Capture the cell that displays the provided text and extract its [x, y] central coordinate. 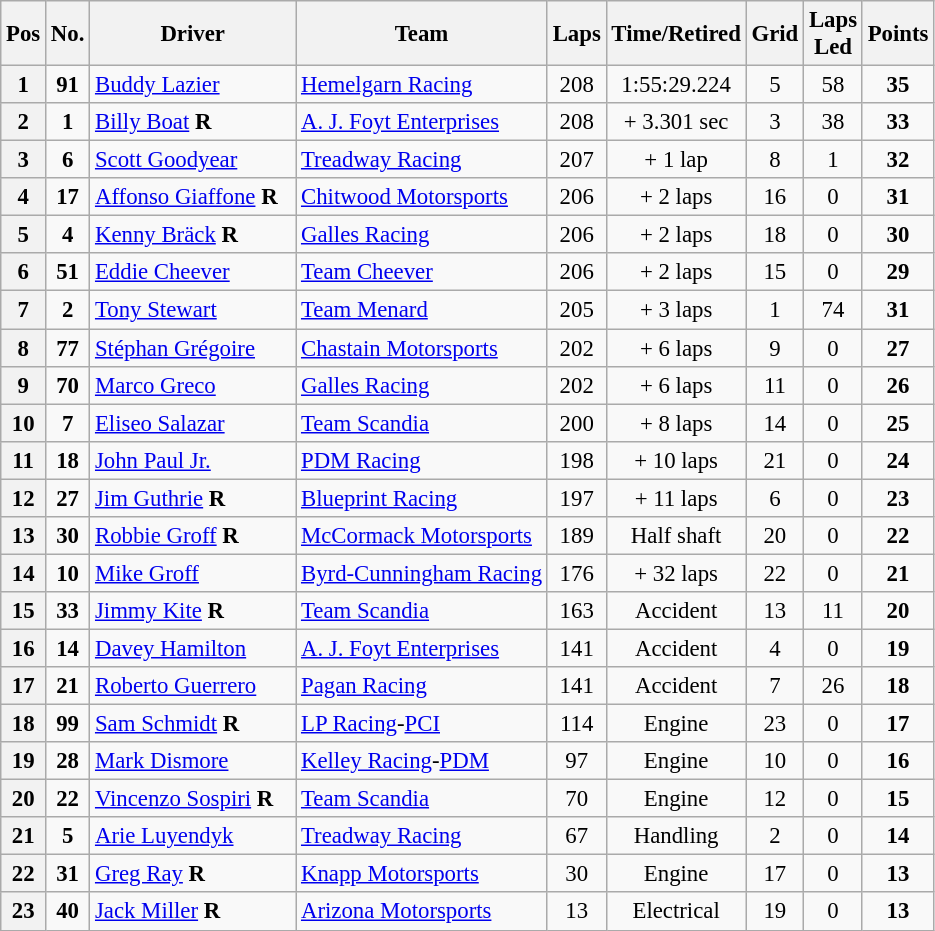
32 [898, 160]
Eddie Cheever [193, 273]
Davey Hamilton [193, 648]
+ 8 laps [676, 423]
Jack Miller R [193, 912]
99 [68, 724]
Electrical [676, 912]
Jim Guthrie R [193, 498]
40 [68, 912]
Buddy Lazier [193, 85]
24 [898, 460]
74 [834, 310]
Mark Dismore [193, 761]
Tony Stewart [193, 310]
Mike Groff [193, 573]
Vincenzo Sospiri R [193, 799]
+ 10 laps [676, 460]
Billy Boat R [193, 122]
Arie Luyendyk [193, 836]
+ 3 laps [676, 310]
Team Cheever [422, 273]
Roberto Guerrero [193, 686]
Scott Goodyear [193, 160]
28 [68, 761]
197 [576, 498]
207 [576, 160]
Kenny Bräck R [193, 235]
+ 11 laps [676, 498]
Sam Schmidt R [193, 724]
91 [68, 85]
Hemelgarn Racing [422, 85]
John Paul Jr. [193, 460]
Byrd-Cunningham Racing [422, 573]
+ 32 laps [676, 573]
Grid [774, 34]
Arizona Motorsports [422, 912]
1:55:29.224 [676, 85]
198 [576, 460]
Driver [193, 34]
35 [898, 85]
Half shaft [676, 536]
200 [576, 423]
Blueprint Racing [422, 498]
Greg Ray R [193, 874]
+ 3.301 sec [676, 122]
Kelley Racing-PDM [422, 761]
97 [576, 761]
51 [68, 273]
29 [898, 273]
Handling [676, 836]
LapsLed [834, 34]
Team [422, 34]
Pagan Racing [422, 686]
176 [576, 573]
Time/Retired [676, 34]
Eliseo Salazar [193, 423]
McCormack Motorsports [422, 536]
Chitwood Motorsports [422, 197]
38 [834, 122]
58 [834, 85]
LP Racing-PCI [422, 724]
Pos [24, 34]
205 [576, 310]
Points [898, 34]
67 [576, 836]
Knapp Motorsports [422, 874]
25 [898, 423]
Affonso Giaffone R [193, 197]
189 [576, 536]
PDM Racing [422, 460]
Marco Greco [193, 385]
+ 1 lap [676, 160]
Team Menard [422, 310]
Jimmy Kite R [193, 611]
Chastain Motorsports [422, 348]
No. [68, 34]
77 [68, 348]
Robbie Groff R [193, 536]
Stéphan Grégoire [193, 348]
114 [576, 724]
Laps [576, 34]
163 [576, 611]
